Capture the cell that displays the provided text and extract its (X, Y) central coordinate. 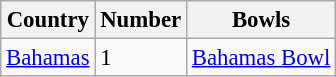
Bowls (260, 20)
Bahamas (48, 58)
Country (48, 20)
1 (141, 58)
Number (141, 20)
Bahamas Bowl (260, 58)
